From the cell containing the given text, extract its center point as [X, Y] coordinate. 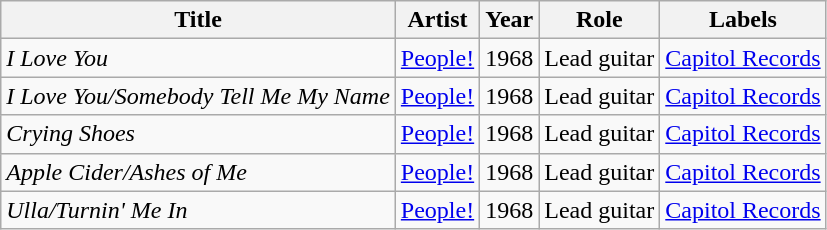
Labels [743, 20]
Title [198, 20]
I Love You/Somebody Tell Me My Name [198, 96]
Ulla/Turnin' Me In [198, 210]
I Love You [198, 58]
Artist [437, 20]
Crying Shoes [198, 134]
Year [510, 20]
Role [600, 20]
Apple Cider/Ashes of Me [198, 172]
